Locate the cell with the specified text and output its [x, y] center coordinate. 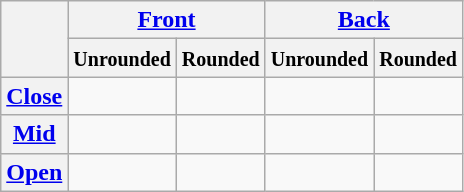
Back [364, 20]
Mid [34, 134]
Open [34, 172]
Close [34, 96]
Front [166, 20]
